Return the [x, y] coordinate for the center point of the cell that contains the specified text.  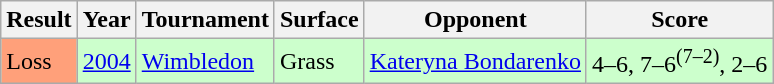
Score [679, 20]
Surface [319, 20]
Opponent [475, 20]
Kateryna Bondarenko [475, 62]
Wimbledon [205, 62]
Tournament [205, 20]
Result [39, 20]
Loss [39, 62]
Grass [319, 62]
4–6, 7–6(7–2), 2–6 [679, 62]
Year [106, 20]
2004 [106, 62]
